Capture the cell that displays the provided text and extract its (X, Y) central coordinate. 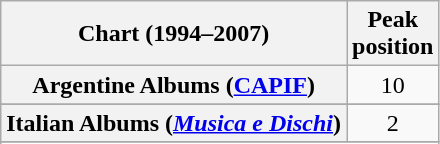
Chart (1994–2007) (174, 34)
2 (393, 123)
Peakposition (393, 34)
10 (393, 85)
Italian Albums (Musica e Dischi) (174, 123)
Argentine Albums (CAPIF) (174, 85)
